Provide the (x, y) coordinate of the cell's center where the given text is located.  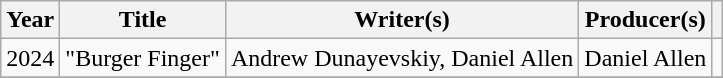
Producer(s) (646, 20)
Year (30, 20)
Andrew Dunayevskiy, Daniel Allen (402, 58)
Daniel Allen (646, 58)
2024 (30, 58)
Title (143, 20)
"Burger Finger" (143, 58)
Writer(s) (402, 20)
